Return (X, Y) of the center of cell containing provided text 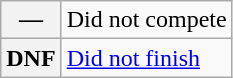
Did not compete (146, 20)
— (31, 20)
Did not finish (146, 58)
DNF (31, 58)
